Output the [X, Y] coordinate of the center of the cell containing the given text.  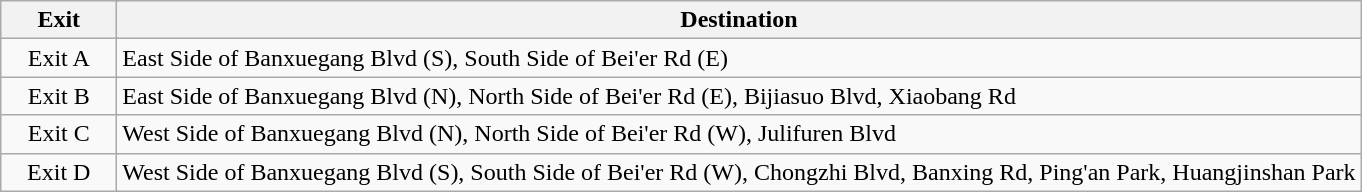
East Side of Banxuegang Blvd (N), North Side of Bei'er Rd (E), Bijiasuo Blvd, Xiaobang Rd [739, 96]
Exit C [59, 134]
Destination [739, 20]
Exit [59, 20]
West Side of Banxuegang Blvd (N), North Side of Bei'er Rd (W), Julifuren Blvd [739, 134]
Exit D [59, 172]
Exit B [59, 96]
East Side of Banxuegang Blvd (S), South Side of Bei'er Rd (E) [739, 58]
West Side of Banxuegang Blvd (S), South Side of Bei'er Rd (W), Chongzhi Blvd, Banxing Rd, Ping'an Park, Huangjinshan Park [739, 172]
Exit A [59, 58]
